Return (X, Y) of the center of cell containing provided text 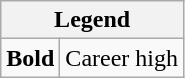
Legend (92, 20)
Bold (30, 58)
Career high (122, 58)
